Return the (x, y) coordinate for the center point of the cell that contains the specified text.  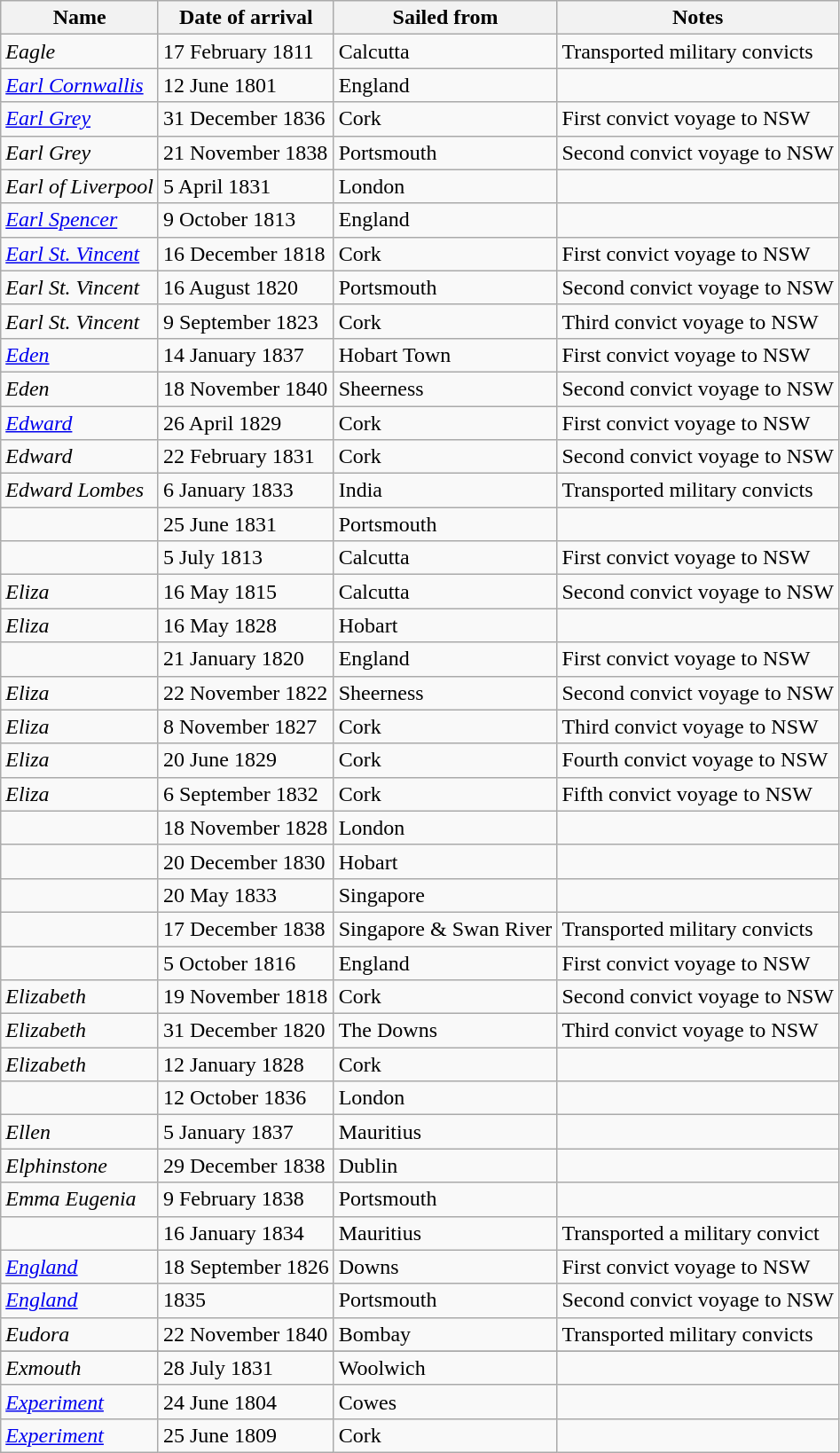
Earl of Liverpool (80, 186)
12 January 1828 (246, 1064)
20 May 1833 (246, 895)
Hobart Town (445, 355)
16 May 1828 (246, 625)
22 November 1822 (246, 693)
18 November 1840 (246, 389)
20 June 1829 (246, 760)
20 December 1830 (246, 861)
17 February 1811 (246, 51)
19 November 1818 (246, 997)
16 December 1818 (246, 254)
The Downs (445, 1031)
5 January 1837 (246, 1132)
17 December 1838 (246, 929)
Ellen (80, 1132)
6 September 1832 (246, 794)
Name (80, 18)
18 September 1826 (246, 1267)
9 October 1813 (246, 220)
Downs (445, 1267)
1835 (246, 1300)
25 June 1831 (246, 524)
28 July 1831 (246, 1368)
Fifth convict voyage to NSW (698, 794)
22 November 1840 (246, 1334)
Fourth convict voyage to NSW (698, 760)
Bombay (445, 1334)
14 January 1837 (246, 355)
Singapore & Swan River (445, 929)
Elphinstone (80, 1166)
Sailed from (445, 18)
31 December 1820 (246, 1031)
8 November 1827 (246, 726)
26 April 1829 (246, 423)
Eudora (80, 1334)
21 November 1838 (246, 153)
25 June 1809 (246, 1435)
24 June 1804 (246, 1402)
12 October 1836 (246, 1098)
29 December 1838 (246, 1166)
16 August 1820 (246, 287)
Transported a military convict (698, 1233)
Earl Spencer (80, 220)
9 February 1838 (246, 1199)
9 September 1823 (246, 321)
India (445, 491)
16 May 1815 (246, 592)
21 January 1820 (246, 659)
Emma Eugenia (80, 1199)
Earl Cornwallis (80, 85)
Edward Lombes (80, 491)
Eagle (80, 51)
22 February 1831 (246, 457)
Singapore (445, 895)
Date of arrival (246, 18)
16 January 1834 (246, 1233)
6 January 1833 (246, 491)
5 April 1831 (246, 186)
Woolwich (445, 1368)
18 November 1828 (246, 828)
31 December 1836 (246, 119)
Dublin (445, 1166)
5 July 1813 (246, 558)
Exmouth (80, 1368)
Notes (698, 18)
12 June 1801 (246, 85)
Cowes (445, 1402)
5 October 1816 (246, 962)
